Extract the [x, y] coordinate from the center of the cell holding the provided text.  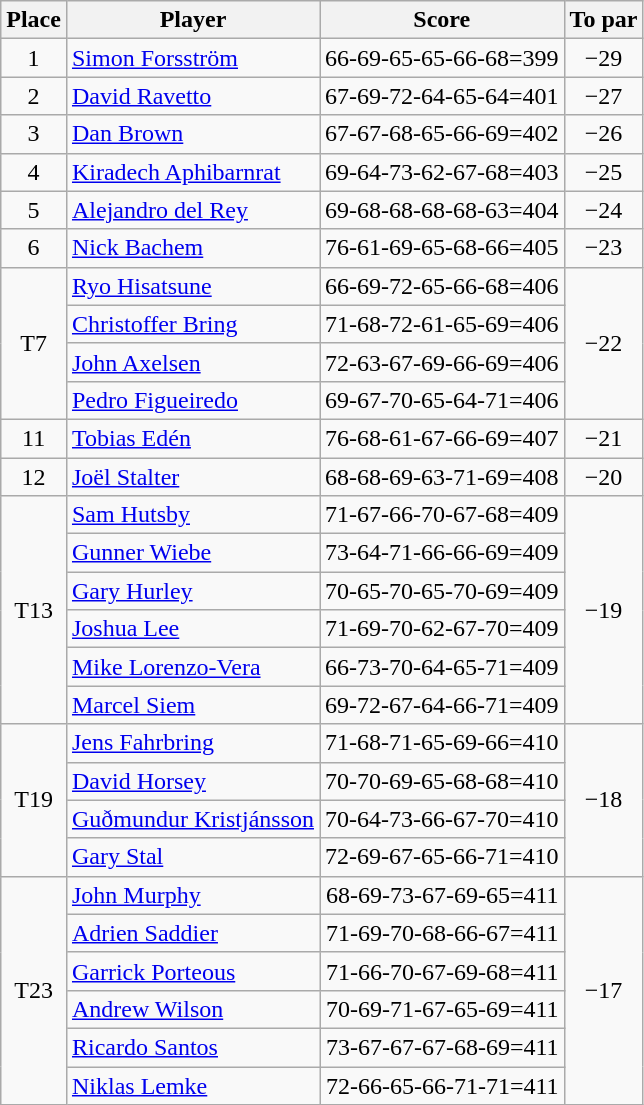
5 [34, 210]
T7 [34, 343]
−29 [604, 58]
David Ravetto [192, 96]
Alejandro del Rey [192, 210]
−19 [604, 610]
67-69-72-64-65-64=401 [442, 96]
Sam Hutsby [192, 515]
Mike Lorenzo-Vera [192, 667]
4 [34, 172]
David Horsey [192, 781]
Niklas Lemke [192, 1085]
−24 [604, 210]
73-67-67-67-68-69=411 [442, 1047]
Ryo Hisatsune [192, 286]
6 [34, 248]
Andrew Wilson [192, 1009]
−21 [604, 438]
76-68-61-67-66-69=407 [442, 438]
68-69-73-67-69-65=411 [442, 895]
70-69-71-67-65-69=411 [442, 1009]
66-69-72-65-66-68=406 [442, 286]
70-65-70-65-70-69=409 [442, 591]
Gary Hurley [192, 591]
11 [34, 438]
−25 [604, 172]
−18 [604, 800]
Tobias Edén [192, 438]
71-69-70-68-66-67=411 [442, 933]
69-64-73-62-67-68=403 [442, 172]
T19 [34, 800]
T23 [34, 990]
Guðmundur Kristjánsson [192, 819]
Nick Bachem [192, 248]
69-72-67-64-66-71=409 [442, 705]
70-64-73-66-67-70=410 [442, 819]
Kiradech Aphibarnrat [192, 172]
Ricardo Santos [192, 1047]
3 [34, 134]
Pedro Figueiredo [192, 400]
73-64-71-66-66-69=409 [442, 553]
Gunner Wiebe [192, 553]
−17 [604, 990]
−27 [604, 96]
66-73-70-64-65-71=409 [442, 667]
66-69-65-65-66-68=399 [442, 58]
71-66-70-67-69-68=411 [442, 971]
−20 [604, 477]
76-61-69-65-68-66=405 [442, 248]
1 [34, 58]
71-68-71-65-69-66=410 [442, 743]
71-68-72-61-65-69=406 [442, 324]
69-67-70-65-64-71=406 [442, 400]
−26 [604, 134]
68-68-69-63-71-69=408 [442, 477]
12 [34, 477]
Score [442, 20]
Christoffer Bring [192, 324]
Joël Stalter [192, 477]
Joshua Lee [192, 629]
−22 [604, 343]
Garrick Porteous [192, 971]
70-70-69-65-68-68=410 [442, 781]
71-69-70-62-67-70=409 [442, 629]
72-63-67-69-66-69=406 [442, 362]
Player [192, 20]
To par [604, 20]
John Axelsen [192, 362]
Adrien Saddier [192, 933]
Jens Fahrbring [192, 743]
Marcel Siem [192, 705]
2 [34, 96]
71-67-66-70-67-68=409 [442, 515]
69-68-68-68-68-63=404 [442, 210]
67-67-68-65-66-69=402 [442, 134]
Simon Forsström [192, 58]
T13 [34, 610]
Place [34, 20]
−23 [604, 248]
Dan Brown [192, 134]
72-69-67-65-66-71=410 [442, 857]
72-66-65-66-71-71=411 [442, 1085]
John Murphy [192, 895]
Gary Stal [192, 857]
